Find where the given text appears and provide that cell's center as [X, Y] coordinate. 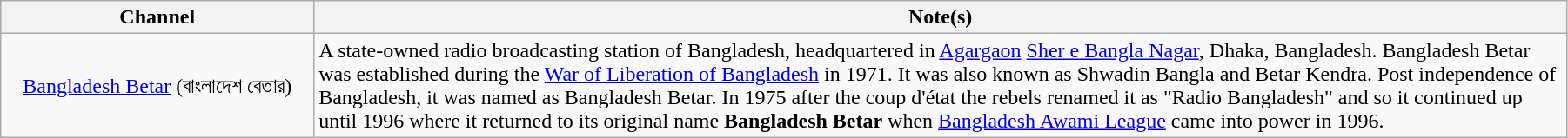
Note(s) [941, 17]
Channel [157, 17]
Bangladesh Betar (বাংলাদেশ বেতার) [157, 85]
